From the cell containing the given text, extract its center point as (x, y) coordinate. 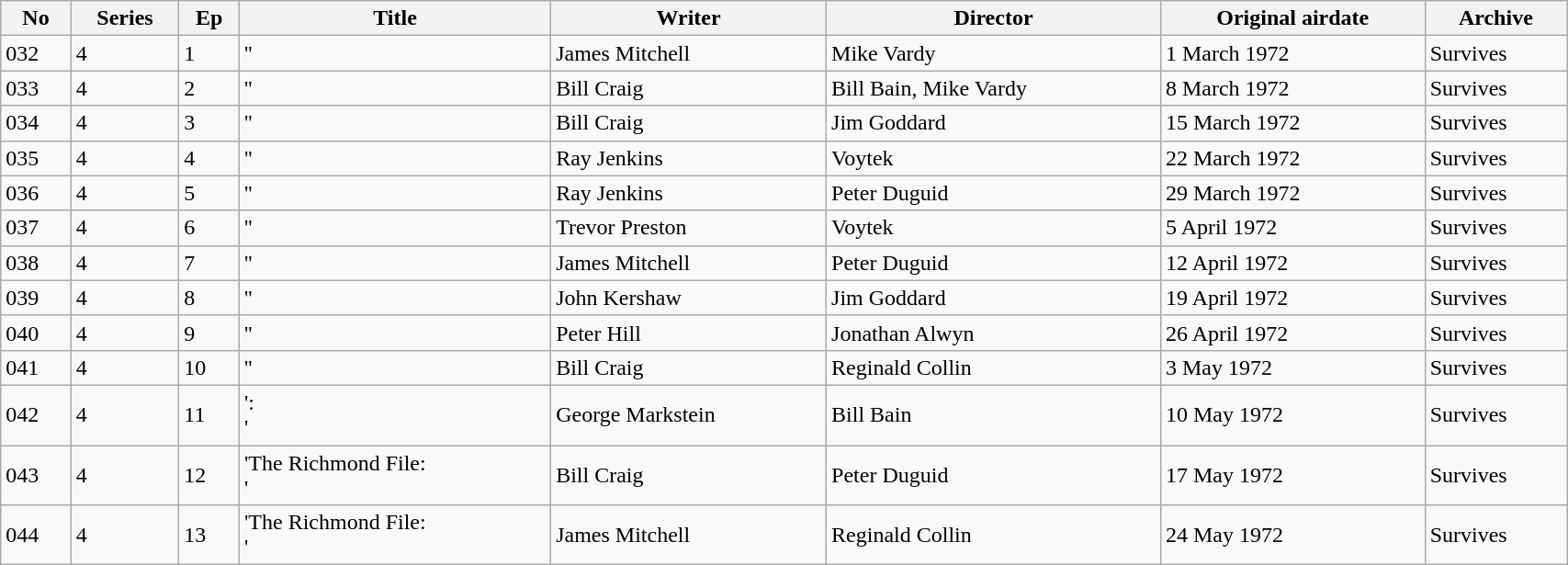
Series (125, 18)
': ' (395, 415)
039 (36, 298)
George Markstein (689, 415)
No (36, 18)
8 March 1972 (1292, 88)
034 (36, 123)
15 March 1972 (1292, 123)
5 April 1972 (1292, 228)
Director (994, 18)
29 March 1972 (1292, 193)
1 March 1972 (1292, 53)
Peter Hill (689, 333)
1 (209, 53)
Ep (209, 18)
John Kershaw (689, 298)
043 (36, 474)
Mike Vardy (994, 53)
042 (36, 415)
7 (209, 263)
Writer (689, 18)
044 (36, 535)
19 April 1972 (1292, 298)
3 (209, 123)
9 (209, 333)
5 (209, 193)
Original airdate (1292, 18)
11 (209, 415)
6 (209, 228)
10 May 1972 (1292, 415)
10 (209, 367)
032 (36, 53)
13 (209, 535)
12 (209, 474)
Title (395, 18)
26 April 1972 (1292, 333)
038 (36, 263)
Jonathan Alwyn (994, 333)
17 May 1972 (1292, 474)
Archive (1495, 18)
033 (36, 88)
8 (209, 298)
12 April 1972 (1292, 263)
Trevor Preston (689, 228)
24 May 1972 (1292, 535)
035 (36, 158)
Bill Bain (994, 415)
2 (209, 88)
22 March 1972 (1292, 158)
041 (36, 367)
3 May 1972 (1292, 367)
040 (36, 333)
036 (36, 193)
Bill Bain, Mike Vardy (994, 88)
037 (36, 228)
